Output the (X, Y) coordinate of the center of the cell containing the given text.  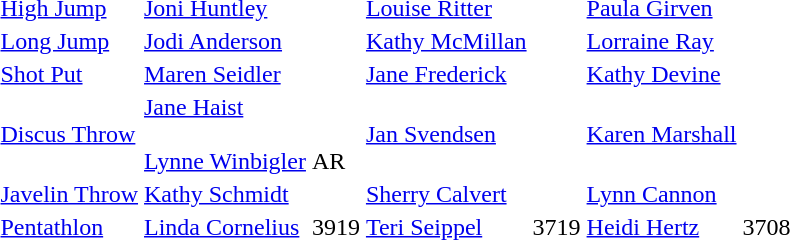
Kathy Devine (662, 74)
Jan Svendsen (446, 134)
Maren Seidler (226, 74)
Jodi Anderson (226, 41)
Jane HaistLynne Winbigler (226, 134)
Lynn Cannon (662, 194)
Sherry Calvert (446, 194)
Kathy McMillan (446, 41)
Jane Frederick (446, 74)
Kathy Schmidt (226, 194)
Karen Marshall (662, 134)
Lorraine Ray (662, 41)
AR (336, 134)
